Search for the cell housing the specified text and yield its [x, y] center coordinate. 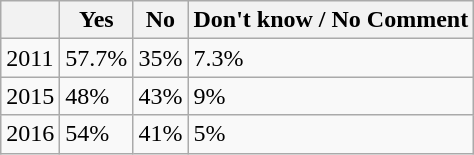
2011 [30, 58]
48% [96, 96]
Don't know / No Comment [331, 20]
5% [331, 134]
57.7% [96, 58]
2016 [30, 134]
43% [160, 96]
54% [96, 134]
Yes [96, 20]
2015 [30, 96]
35% [160, 58]
7.3% [331, 58]
9% [331, 96]
No [160, 20]
41% [160, 134]
